Find where the given text appears and provide that cell's center as (X, Y) coordinate. 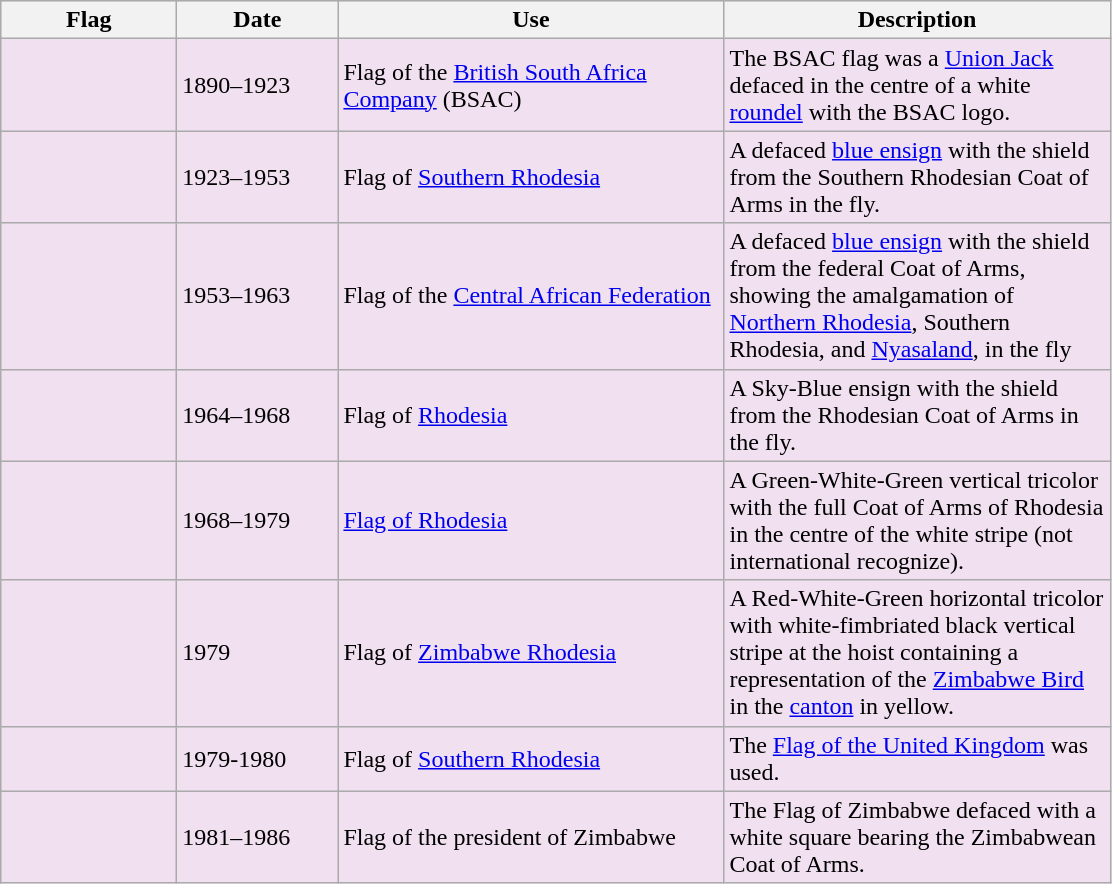
The Flag of Zimbabwe defaced with a white square bearing the Zimbabwean Coat of Arms. (917, 837)
The Flag of the United Kingdom was used. (917, 758)
Flag of the British South Africa Company (BSAC) (531, 85)
1981–1986 (258, 837)
1890–1923 (258, 85)
Use (531, 20)
A Sky-Blue ensign with the shield from the Rhodesian Coat of Arms in the fly. (917, 415)
1964–1968 (258, 415)
1953–1963 (258, 296)
1979 (258, 653)
Flag of Zimbabwe Rhodesia (531, 653)
1979-1980 (258, 758)
Flag of the president of Zimbabwe (531, 837)
A Green-White-Green vertical tricolor with the full Coat of Arms of Rhodesia in the centre of the white stripe (not international recognize). (917, 520)
1923–1953 (258, 177)
The BSAC flag was a Union Jack defaced in the centre of a white roundel with the BSAC logo. (917, 85)
Flag (89, 20)
1968–1979 (258, 520)
Flag of the Central African Federation (531, 296)
A defaced blue ensign with the shield from the Southern Rhodesian Coat of Arms in the fly. (917, 177)
Date (258, 20)
Description (917, 20)
